Locate the cell with the specified text and output its (X, Y) center coordinate. 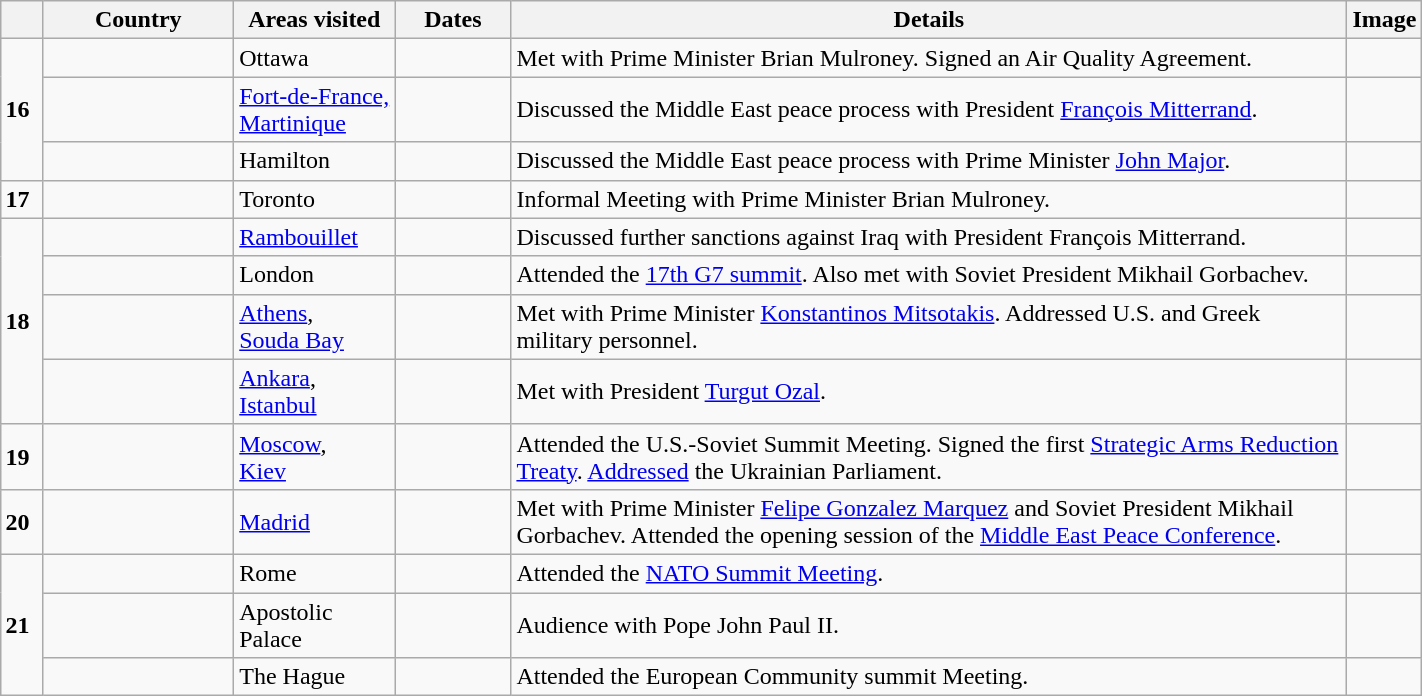
Attended the European Community summit Meeting. (929, 677)
Attended the 17th G7 summit. Also met with Soviet President Mikhail Gorbachev. (929, 275)
Fort-de-France, Martinique (314, 110)
Moscow,Kiev (314, 456)
Rambouillet (314, 237)
Toronto (314, 199)
Hamilton (314, 161)
Met with Prime Minister Brian Mulroney. Signed an Air Quality Agreement. (929, 58)
Attended the U.S.-Soviet Summit Meeting. Signed the first Strategic Arms Reduction Treaty. Addressed the Ukrainian Parliament. (929, 456)
Ankara,Istanbul (314, 392)
Discussed the Middle East peace process with President François Mitterrand. (929, 110)
Details (929, 20)
Areas visited (314, 20)
17 (22, 199)
18 (22, 321)
Audience with Pope John Paul II. (929, 624)
21 (22, 624)
Ottawa (314, 58)
London (314, 275)
Rome (314, 573)
16 (22, 110)
19 (22, 456)
Image (1384, 20)
Informal Meeting with Prime Minister Brian Mulroney. (929, 199)
Met with President Turgut Ozal. (929, 392)
Madrid (314, 522)
Discussed the Middle East peace process with Prime Minister John Major. (929, 161)
20 (22, 522)
Dates (453, 20)
The Hague (314, 677)
Attended the NATO Summit Meeting. (929, 573)
Country (138, 20)
Met with Prime Minister Konstantinos Mitsotakis. Addressed U.S. and Greek military personnel. (929, 326)
Discussed further sanctions against Iraq with President François Mitterrand. (929, 237)
Athens,Souda Bay (314, 326)
Apostolic Palace (314, 624)
